Extract the [X, Y] coordinate from the center of the cell holding the provided text.  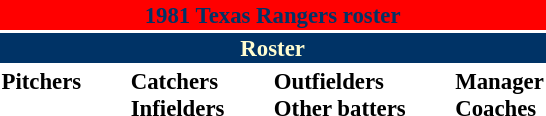
1981 Texas Rangers roster [272, 15]
Roster [272, 48]
